Return (x, y) of the center of cell containing provided text 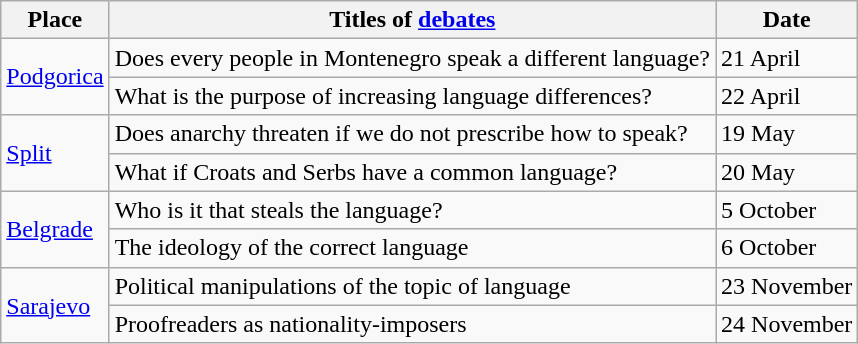
Who is it that steals the language? (412, 210)
Does anarchy threaten if we do not prescribe how to speak? (412, 134)
Political manipulations of the topic of language (412, 286)
The ideology of the correct language (412, 248)
19 May (787, 134)
Titles of debates (412, 20)
Sarajevo (55, 305)
23 November (787, 286)
Date (787, 20)
What if Croats and Serbs have a common language? (412, 172)
Podgorica (55, 77)
Does every people in Montenegro speak a different language? (412, 58)
Place (55, 20)
21 April (787, 58)
5 October (787, 210)
22 April (787, 96)
Split (55, 153)
What is the purpose of increasing language differences? (412, 96)
20 May (787, 172)
24 November (787, 324)
Belgrade (55, 229)
Proofreaders as nationality-imposers (412, 324)
6 October (787, 248)
